Detect which cell encompasses the target text, then output its [x, y] center coordinate. 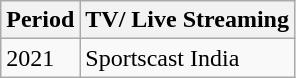
2021 [40, 58]
TV/ Live Streaming [188, 20]
Period [40, 20]
Sportscast India [188, 58]
